Identify which cell holds the provided text, then report its (x, y) central coordinate. 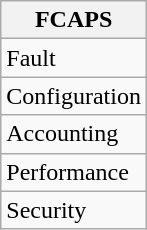
Fault (74, 58)
Accounting (74, 134)
FCAPS (74, 20)
Performance (74, 172)
Security (74, 210)
Configuration (74, 96)
